From the cell containing the given text, extract its center point as [x, y] coordinate. 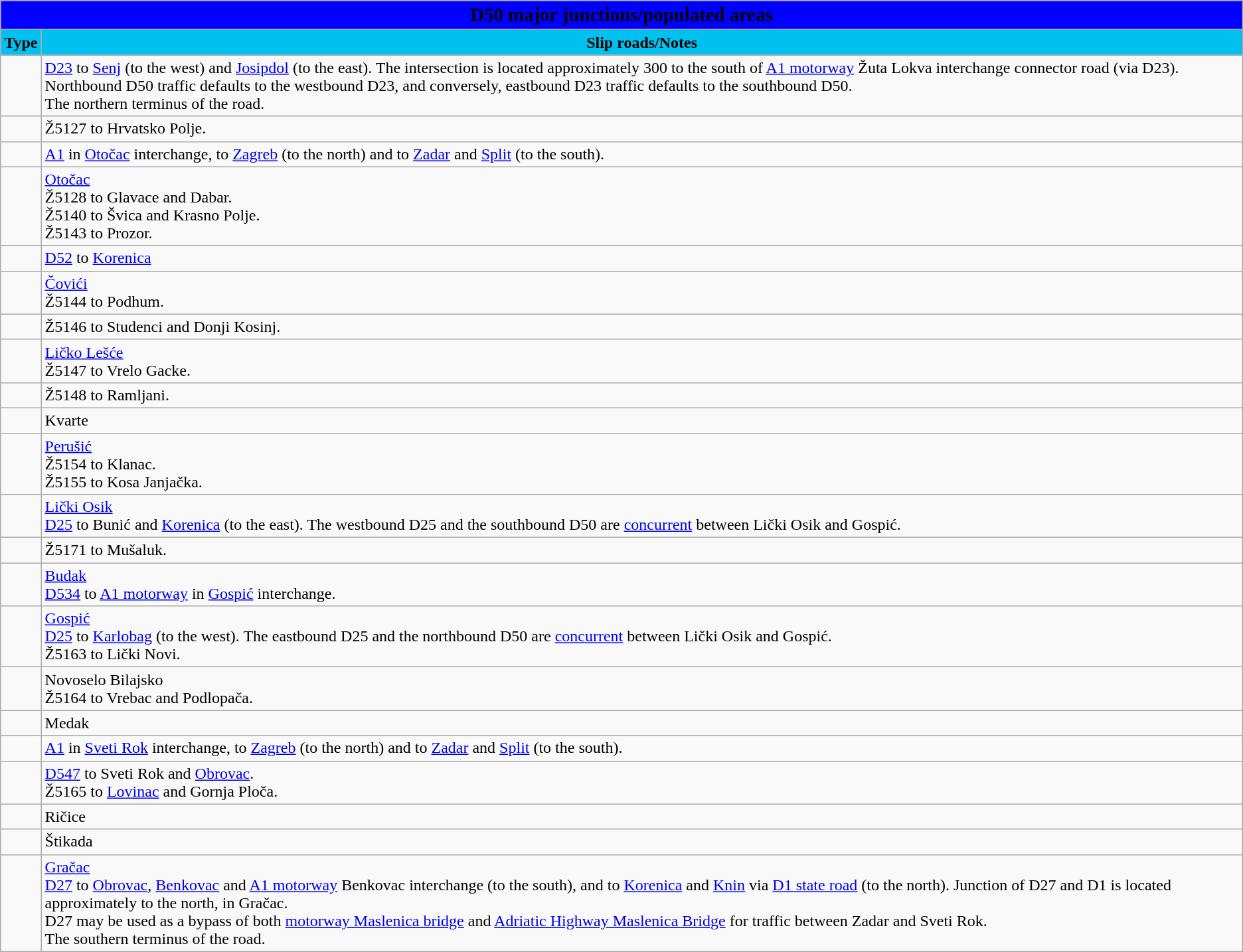
Ž5148 to Ramljani. [641, 395]
Ričice [641, 817]
Slip roads/Notes [641, 42]
A1 in Otočac interchange, to Zagreb (to the north) and to Zadar and Split (to the south). [641, 154]
Ž5127 to Hrvatsko Polje. [641, 129]
Type [21, 42]
D50 major junctions/populated areas [621, 15]
ČovićiŽ5144 to Podhum. [641, 292]
Kvarte [641, 420]
Budak D534 to A1 motorway in Gospić interchange. [641, 584]
Gospić D25 to Karlobag (to the west). The eastbound D25 and the northbound D50 are concurrent between Lički Osik and Gospić.Ž5163 to Lički Novi. [641, 637]
Lički Osik D25 to Bunić and Korenica (to the east). The westbound D25 and the southbound D50 are concurrent between Lički Osik and Gospić. [641, 516]
A1 in Sveti Rok interchange, to Zagreb (to the north) and to Zadar and Split (to the south). [641, 748]
Novoselo BilajskoŽ5164 to Vrebac and Podlopača. [641, 689]
Medak [641, 723]
OtočacŽ5128 to Glavace and Dabar.Ž5140 to Švica and Krasno Polje.Ž5143 to Prozor. [641, 206]
D547 to Sveti Rok and Obrovac.Ž5165 to Lovinac and Gornja Ploča. [641, 782]
D52 to Korenica [641, 258]
PerušićŽ5154 to Klanac.Ž5155 to Kosa Janjačka. [641, 463]
Ž5146 to Studenci and Donji Kosinj. [641, 327]
Ličko LešćeŽ5147 to Vrelo Gacke. [641, 361]
Štikada [641, 842]
Ž5171 to Mušaluk. [641, 550]
